Return [X, Y] of the center of cell containing provided text 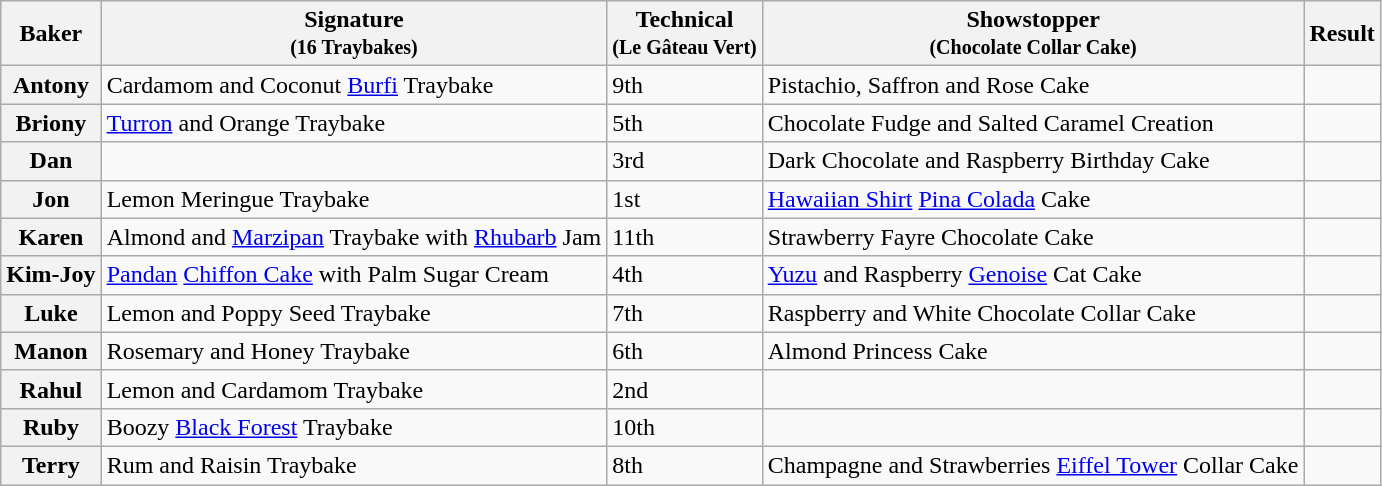
5th [684, 123]
Ruby [51, 427]
2nd [684, 389]
Lemon and Cardamom Traybake [354, 389]
Raspberry and White Chocolate Collar Cake [1033, 313]
Luke [51, 313]
Baker [51, 34]
Briony [51, 123]
Almond and Marzipan Traybake with Rhubarb Jam [354, 237]
Technical(Le Gâteau Vert) [684, 34]
11th [684, 237]
Terry [51, 465]
Kim-Joy [51, 275]
Karen [51, 237]
Turron and Orange Traybake [354, 123]
Hawaiian Shirt Pina Colada Cake [1033, 199]
Dark Chocolate and Raspberry Birthday Cake [1033, 161]
Pistachio, Saffron and Rose Cake [1033, 85]
Rum and Raisin Traybake [354, 465]
1st [684, 199]
9th [684, 85]
Boozy Black Forest Traybake [354, 427]
3rd [684, 161]
Pandan Chiffon Cake with Palm Sugar Cream [354, 275]
Chocolate Fudge and Salted Caramel Creation [1033, 123]
Strawberry Fayre Chocolate Cake [1033, 237]
8th [684, 465]
Almond Princess Cake [1033, 351]
Lemon Meringue Traybake [354, 199]
Antony [51, 85]
Manon [51, 351]
Cardamom and Coconut Burfi Traybake [354, 85]
4th [684, 275]
7th [684, 313]
Jon [51, 199]
10th [684, 427]
Champagne and Strawberries Eiffel Tower Collar Cake [1033, 465]
Dan [51, 161]
Rahul [51, 389]
6th [684, 351]
Signature(16 Traybakes) [354, 34]
Rosemary and Honey Traybake [354, 351]
Showstopper(Chocolate Collar Cake) [1033, 34]
Result [1342, 34]
Lemon and Poppy Seed Traybake [354, 313]
Yuzu and Raspberry Genoise Cat Cake [1033, 275]
